Capture the cell that displays the provided text and extract its (X, Y) central coordinate. 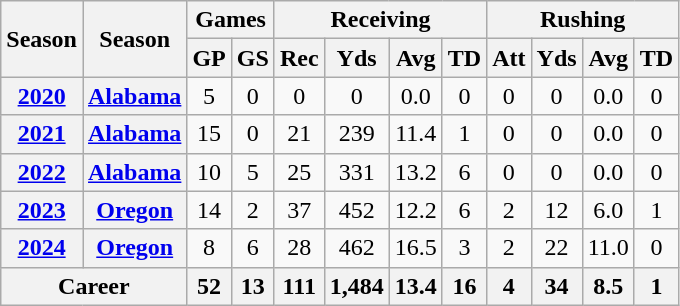
2024 (42, 248)
Att (509, 58)
Receiving (380, 20)
331 (356, 172)
21 (299, 134)
4 (509, 286)
8.5 (608, 286)
13.2 (416, 172)
6.0 (608, 210)
Rec (299, 58)
GS (252, 58)
111 (299, 286)
239 (356, 134)
Games (230, 20)
11.4 (416, 134)
Rushing (583, 20)
GP (209, 58)
25 (299, 172)
34 (556, 286)
13 (252, 286)
Career (94, 286)
37 (299, 210)
16 (464, 286)
12.2 (416, 210)
1,484 (356, 286)
22 (556, 248)
15 (209, 134)
11.0 (608, 248)
3 (464, 248)
16.5 (416, 248)
14 (209, 210)
452 (356, 210)
2021 (42, 134)
12 (556, 210)
10 (209, 172)
2022 (42, 172)
2020 (42, 96)
8 (209, 248)
13.4 (416, 286)
52 (209, 286)
462 (356, 248)
2023 (42, 210)
28 (299, 248)
